Return the [x, y] coordinate for the center point of the cell that contains the specified text.  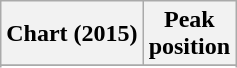
Peakposition [189, 34]
Chart (2015) [72, 34]
